Extract the (x, y) coordinate from the center of the cell holding the provided text.  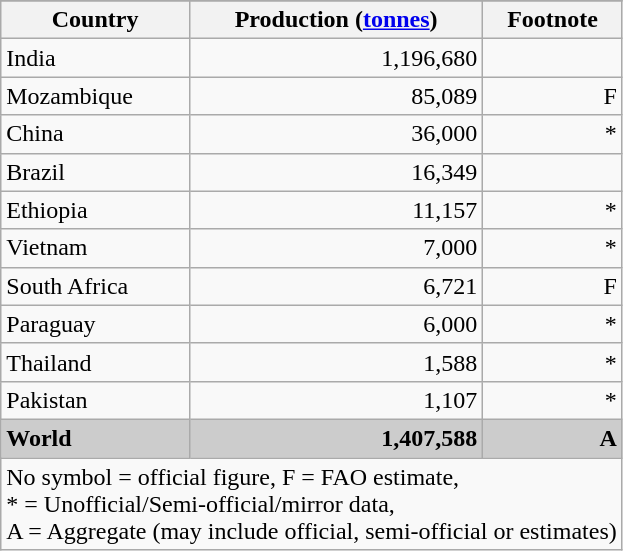
Pakistan (96, 400)
1,407,588 (336, 438)
China (96, 134)
Ethiopia (96, 210)
Vietnam (96, 248)
Footnote (552, 20)
South Africa (96, 286)
1,107 (336, 400)
1,196,680 (336, 58)
7,000 (336, 248)
36,000 (336, 134)
6,000 (336, 324)
6,721 (336, 286)
World (96, 438)
1,588 (336, 362)
85,089 (336, 96)
16,349 (336, 172)
Brazil (96, 172)
Thailand (96, 362)
11,157 (336, 210)
Country (96, 20)
A (552, 438)
Paraguay (96, 324)
India (96, 58)
Mozambique (96, 96)
Production (tonnes) (336, 20)
